Search for the cell housing the specified text and yield its (X, Y) center coordinate. 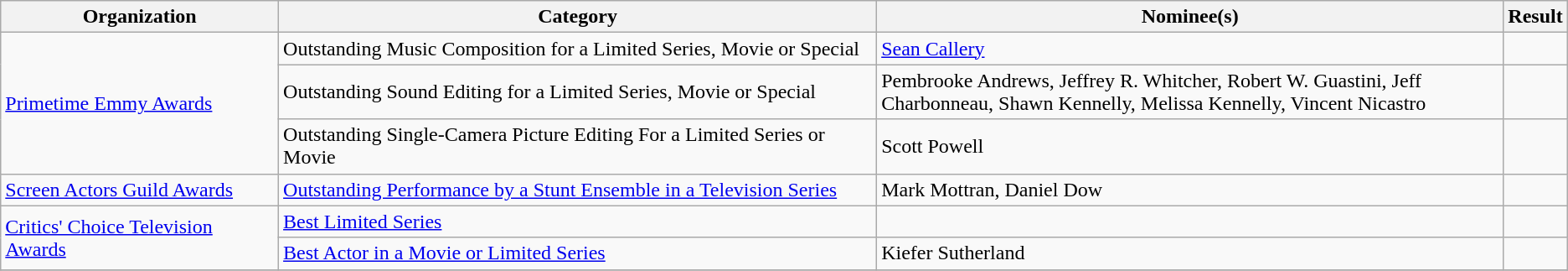
Nominee(s) (1190, 17)
Mark Mottran, Daniel Dow (1190, 190)
Result (1535, 17)
Organization (140, 17)
Pembrooke Andrews, Jeffrey R. Whitcher, Robert W. Guastini, Jeff Charbonneau, Shawn Kennelly, Melissa Kennelly, Vincent Nicastro (1190, 92)
Primetime Emmy Awards (140, 103)
Critics' Choice Television Awards (140, 237)
Outstanding Sound Editing for a Limited Series, Movie or Special (578, 92)
Category (578, 17)
Best Limited Series (578, 221)
Best Actor in a Movie or Limited Series (578, 253)
Sean Callery (1190, 49)
Outstanding Music Composition for a Limited Series, Movie or Special (578, 49)
Screen Actors Guild Awards (140, 190)
Kiefer Sutherland (1190, 253)
Scott Powell (1190, 146)
Outstanding Single-Camera Picture Editing For a Limited Series or Movie (578, 146)
Outstanding Performance by a Stunt Ensemble in a Television Series (578, 190)
